Scan for the cell matching the given text and deliver its [X, Y] coordinate at center. 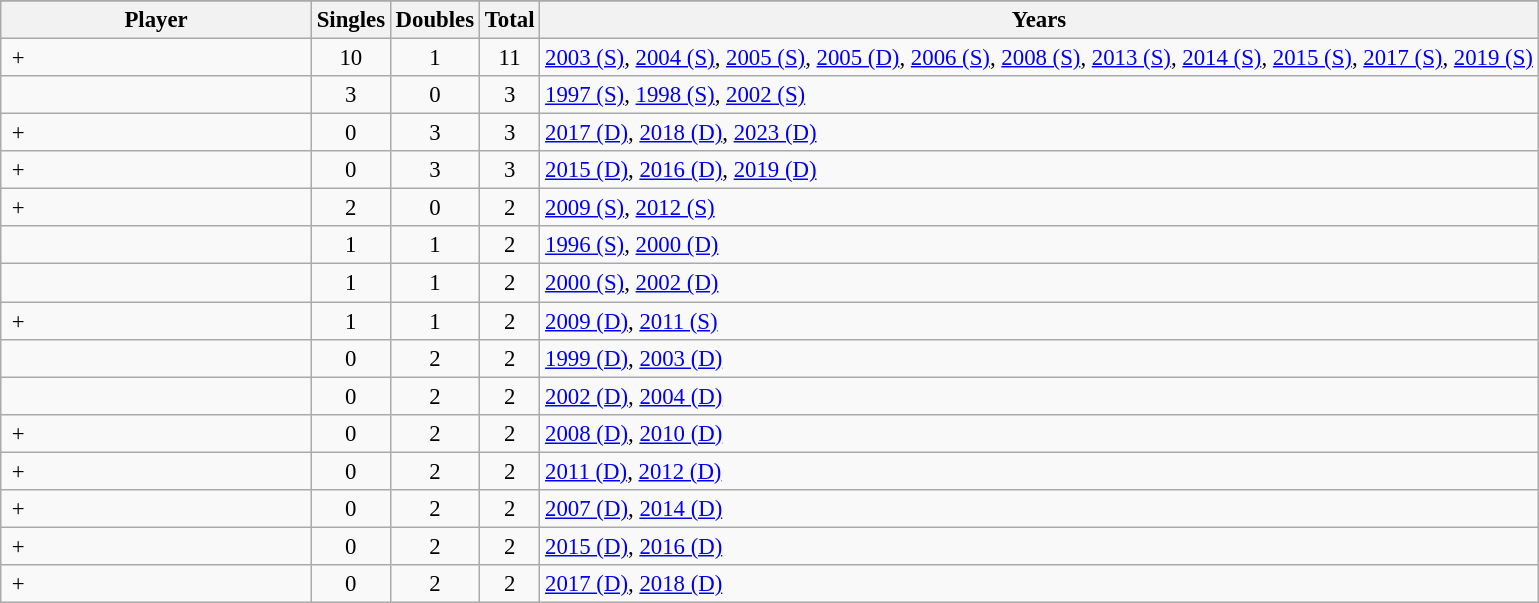
2000 (S), 2002 (D) [1039, 283]
2009 (D), 2011 (S) [1039, 321]
2008 (D), 2010 (D) [1039, 433]
2015 (D), 2016 (D), 2019 (D) [1039, 170]
1999 (D), 2003 (D) [1039, 358]
2007 (D), 2014 (D) [1039, 509]
Singles [350, 20]
2002 (D), 2004 (D) [1039, 396]
2017 (D), 2018 (D) [1039, 584]
1997 (S), 1998 (S), 2002 (S) [1039, 95]
2011 (D), 2012 (D) [1039, 471]
2003 (S), 2004 (S), 2005 (S), 2005 (D), 2006 (S), 2008 (S), 2013 (S), 2014 (S), 2015 (S), 2017 (S), 2019 (S) [1039, 58]
Total [509, 20]
11 [509, 58]
Years [1039, 20]
2017 (D), 2018 (D), 2023 (D) [1039, 133]
1996 (S), 2000 (D) [1039, 245]
Doubles [434, 20]
2015 (D), 2016 (D) [1039, 546]
Player [156, 20]
2009 (S), 2012 (S) [1039, 208]
10 [350, 58]
